Return (x, y) of the center of cell containing provided text 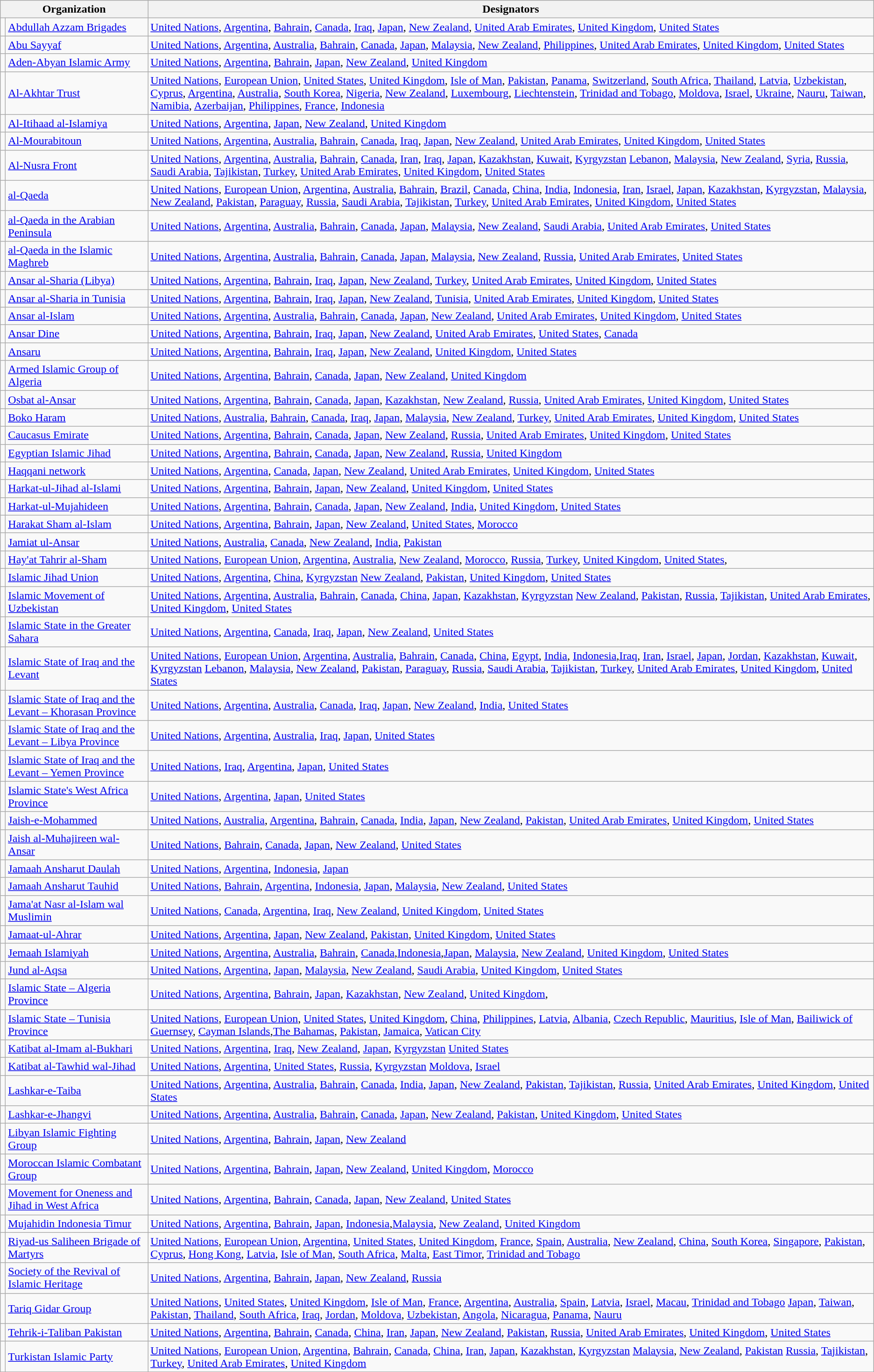
Organization (74, 9)
United Nations, Argentina, Bahrain, Canada, China, Iran, Japan, New Zealand, Pakistan, Russia, United Arab Emirates, United Kingdom, United States (511, 1332)
Islamic State's West Africa Province (77, 797)
United Nations, Argentina, Japan, Malaysia, New Zealand, Saudi Arabia, United Kingdom, United States (511, 970)
United Nations, European Union, Argentina, Australia, New Zealand, Morocco, Russia, Turkey, United Kingdom, United States, (511, 559)
United Nations, Argentina, Bahrain, Canada, Japan, New Zealand, United Kingdom (511, 375)
Haqqani network (77, 471)
Abu Sayyaf (77, 45)
Egyptian Islamic Jihad (77, 453)
United Nations, Argentina, Bahrain, Iraq, Japan, New Zealand, Turkey, United Arab Emirates, United Kingdom, United States (511, 280)
al-Qaeda in the Islamic Maghreb (77, 256)
Ansar Dine (77, 334)
United Nations, Argentina, Bahrain, Iraq, Japan, New Zealand, Tunisia, United Arab Emirates, United Kingdom, United States (511, 298)
United Nations, Iraq, Argentina, Japan, United States (511, 766)
United Nations, Australia, Argentina, Bahrain, Canada, India, Japan, New Zealand, Pakistan, United Arab Emirates, United Kingdom, United States (511, 820)
Islamic State of Iraq and the Levant – Khorasan Province (77, 705)
United Nations, Argentina, Bahrain, Canada, Japan, New Zealand, Russia, United Kingdom (511, 453)
Islamic State – Tunisia Province (77, 1025)
United Nations, Argentina, Bahrain, Canada, Japan, New Zealand, Russia, United Arab Emirates, United Kingdom, United States (511, 435)
Jama'at Nasr al-Islam wal Muslimin (77, 911)
United Nations, Argentina, Bahrain, Canada, Iraq, Japan, New Zealand, United Arab Emirates, United Kingdom, United States (511, 27)
United Nations, Argentina, Canada, Iraq, Japan, New Zealand, United States (511, 632)
United Nations, Argentina, Bahrain, Canada, Japan, Kazakhstan, New Zealand, Russia, United Arab Emirates, United Kingdom, United States (511, 400)
Jaish-e-Mohammed (77, 820)
Jamiat ul-Ansar (77, 542)
United Nations, Argentina, Bahrain, Iraq, Japan, New Zealand, United Kingdom, United States (511, 352)
United Nations, Argentina, Australia, Bahrain, Canada, Japan, New Zealand, United Arab Emirates, United Kingdom, United States (511, 316)
Jamaah Ansharut Tauhid (77, 886)
United Nations, Argentina, Australia, Bahrain, Canada, Japan, Malaysia, New Zealand, Philippines, United Arab Emirates, United Kingdom, United States (511, 45)
Libyan Islamic Fighting Group (77, 1139)
United Nations, Argentina, Bahrain, Japan, New Zealand (511, 1139)
Al-Mourabitoun (77, 141)
Jamaat-ul-Ahrar (77, 934)
United Nations, Argentina, Australia, Bahrain, Canada, Japan, Malaysia, New Zealand, Russia, United Arab Emirates, United States (511, 256)
Osbat al-Ansar (77, 400)
Islamic State of Iraq and the Levant (77, 669)
Caucasus Emirate (77, 435)
United Nations, Argentina, Australia, Bahrain, Canada, Iraq, Japan, New Zealand, United Arab Emirates, United Kingdom, United States (511, 141)
Lashkar-e-Taiba (77, 1091)
United Nations, Canada, Argentina, Iraq, New Zealand, United Kingdom, United States (511, 911)
United Nations, Argentina, Bahrain, Canada, Japan, New Zealand, India, United Kingdom, United States (511, 506)
Ansar al-Islam (77, 316)
Society of the Revival of Islamic Heritage (77, 1278)
Mujahidin Indonesia Timur (77, 1223)
United Nations, Argentina, United States, Russia, Kyrgyzstan Moldova, Israel (511, 1067)
Tehrik-i-Taliban Pakistan (77, 1332)
Designators (511, 9)
Al-Itihaad al-Islamiya (77, 123)
Turkistan Islamic Party (77, 1356)
Jamaah Ansharut Daulah (77, 869)
United Nations, Argentina, Bahrain, Japan, New Zealand, Russia (511, 1278)
United Nations, Argentina, Bahrain, Japan, Indonesia,Malaysia, New Zealand, United Kingdom (511, 1223)
Islamic Movement of Uzbekistan (77, 601)
United Nations, Argentina, Australia, Bahrain, Canada,Indonesia,Japan, Malaysia, New Zealand, United Kingdom, United States (511, 952)
Movement for Oneness and Jihad in West Africa (77, 1199)
Katibat al-Imam al-Bukhari (77, 1049)
United Nations, Argentina, Australia, Bahrain, Canada, Japan, Malaysia, New Zealand, Saudi Arabia, United Arab Emirates, United States (511, 226)
United Nations, Argentina, Japan, New Zealand, United Kingdom (511, 123)
Islamic Jihad Union (77, 577)
Ansaru (77, 352)
United Nations, Argentina, Indonesia, Japan (511, 869)
United Nations, Argentina, Bahrain, Iraq, Japan, New Zealand, United Arab Emirates, United States, Canada (511, 334)
Lashkar-e-Jhangvi (77, 1115)
United Nations, Argentina, Japan, New Zealand, Pakistan, United Kingdom, United States (511, 934)
al-Qaeda (77, 195)
Riyad-us Saliheen Brigade of Martyrs (77, 1248)
United Nations, Bahrain, Canada, Japan, New Zealand, United States (511, 844)
Al-Akhtar Trust (77, 93)
Harakat Sham al-Islam (77, 524)
United Nations, Argentina, Bahrain, Japan, New Zealand, United Kingdom, United States (511, 488)
United Nations, Argentina, Australia, Bahrain, Canada, Japan, New Zealand, Pakistan, United Kingdom, United States (511, 1115)
Ansar al-Sharia in Tunisia (77, 298)
Tariq Gidar Group (77, 1308)
United Nations, Argentina, Bahrain, Japan, New Zealand, United Kingdom (511, 63)
United Nations, Argentina, Japan, United States (511, 797)
Boko Haram (77, 417)
Harkat-ul-Jihad al-Islami (77, 488)
Islamic State – Algeria Province (77, 994)
Jaish al-Muhajireen wal-Ansar (77, 844)
United Nations, Argentina, China, Kyrgyzstan New Zealand, Pakistan, United Kingdom, United States (511, 577)
United Nations, Argentina, Canada, Japan, New Zealand, United Arab Emirates, United Kingdom, United States (511, 471)
United Nations, Argentina, Iraq, New Zealand, Japan, Kyrgyzstan United States (511, 1049)
Islamic State of Iraq and the Levant – Yemen Province (77, 766)
United Nations, Argentina, Bahrain, Japan, New Zealand, United Kingdom, Morocco (511, 1169)
Jemaah Islamiyah (77, 952)
United Nations, Argentina, Australia, Canada, Iraq, Japan, New Zealand, India, United States (511, 705)
Katibat al-Tawhid wal-Jihad (77, 1067)
Abdullah Azzam Brigades (77, 27)
United Nations, Argentina, Bahrain, Canada, Japan, New Zealand, United States (511, 1199)
al-Qaeda in the Arabian Peninsula (77, 226)
Moroccan Islamic Combatant Group (77, 1169)
Al-Nusra Front (77, 165)
Islamic State of Iraq and the Levant – Libya Province (77, 736)
Islamic State in the Greater Sahara (77, 632)
United Nations, Argentina, Australia, Iraq, Japan, United States (511, 736)
United Nations, Australia, Canada, New Zealand, India, Pakistan (511, 542)
United Nations, Argentina, Bahrain, Japan, Kazakhstan, New Zealand, United Kingdom, (511, 994)
Armed Islamic Group of Algeria (77, 375)
Ansar al-Sharia (Libya) (77, 280)
Aden-Abyan Islamic Army (77, 63)
United Nations, Argentina, Bahrain, Japan, New Zealand, United States, Morocco (511, 524)
United Nations, Australia, Bahrain, Canada, Iraq, Japan, Malaysia, New Zealand, Turkey, United Arab Emirates, United Kingdom, United States (511, 417)
Jund al-Aqsa (77, 970)
Harkat-ul-Mujahideen (77, 506)
United Nations, Bahrain, Argentina, Indonesia, Japan, Malaysia, New Zealand, United States (511, 886)
Hay'at Tahrir al-Sham (77, 559)
